Capture the cell that displays the provided text and extract its (x, y) central coordinate. 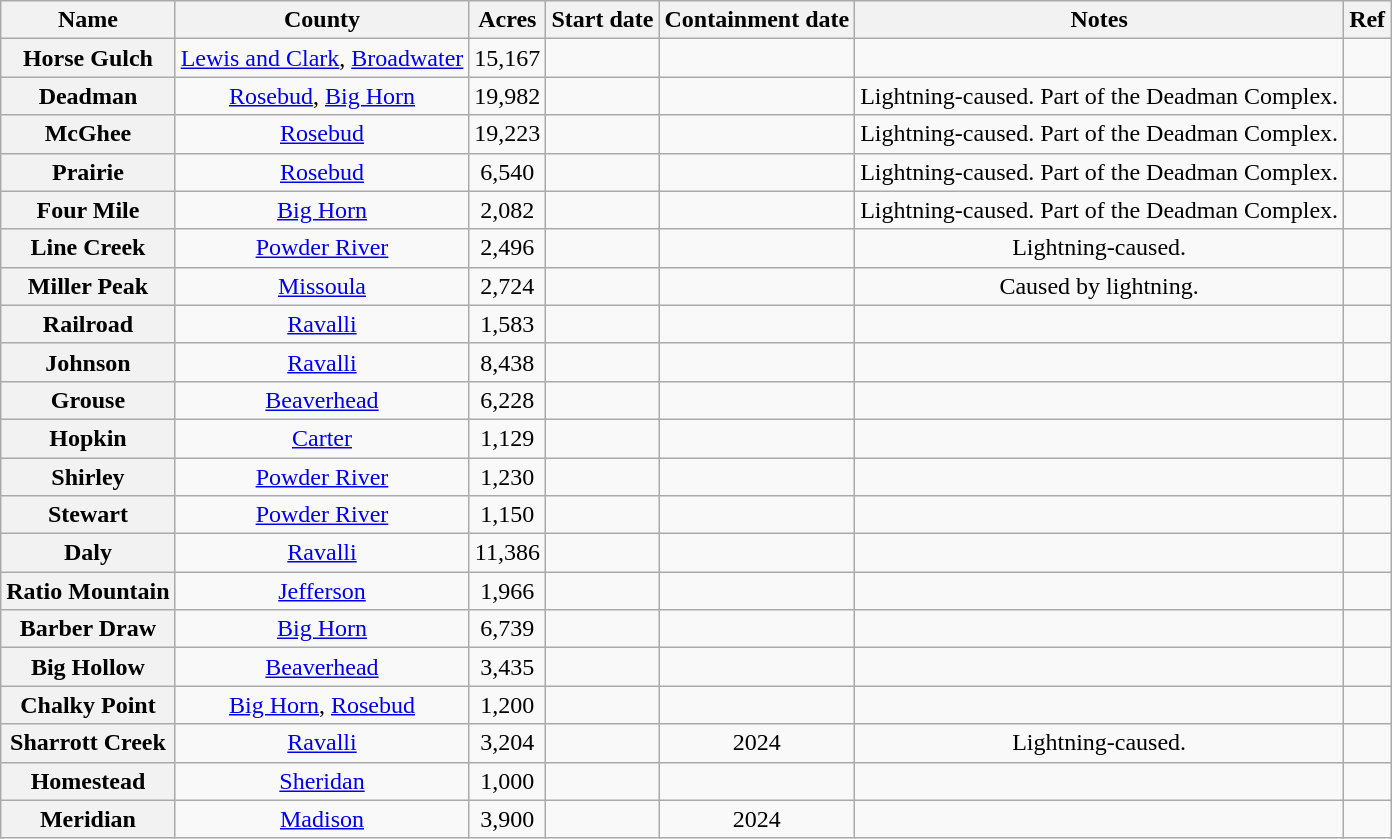
1,966 (508, 591)
Sheridan (322, 781)
Line Creek (88, 248)
Meridian (88, 819)
Stewart (88, 515)
6,228 (508, 400)
Chalky Point (88, 705)
Start date (602, 20)
Hopkin (88, 438)
1,000 (508, 781)
Sharrott Creek (88, 743)
Homestead (88, 781)
8,438 (508, 362)
Railroad (88, 324)
Daly (88, 553)
Four Mile (88, 210)
Johnson (88, 362)
Notes (1100, 20)
County (322, 20)
Missoula (322, 286)
McGhee (88, 134)
Rosebud, Big Horn (322, 96)
2,724 (508, 286)
1,230 (508, 477)
Madison (322, 819)
Barber Draw (88, 629)
3,435 (508, 667)
2,082 (508, 210)
Deadman (88, 96)
1,129 (508, 438)
Name (88, 20)
19,982 (508, 96)
1,200 (508, 705)
Grouse (88, 400)
1,150 (508, 515)
Acres (508, 20)
Big Hollow (88, 667)
Big Horn, Rosebud (322, 705)
Ratio Mountain (88, 591)
3,900 (508, 819)
6,739 (508, 629)
Lewis and Clark, Broadwater (322, 58)
Ref (1368, 20)
2,496 (508, 248)
3,204 (508, 743)
15,167 (508, 58)
Caused by lightning. (1100, 286)
11,386 (508, 553)
Jefferson (322, 591)
Shirley (88, 477)
Horse Gulch (88, 58)
Prairie (88, 172)
Miller Peak (88, 286)
1,583 (508, 324)
Carter (322, 438)
19,223 (508, 134)
6,540 (508, 172)
Containment date (757, 20)
